Provide the [X, Y] coordinate of the cell's center where the given text is located.  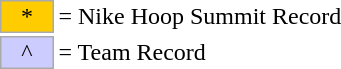
^ [27, 52]
* [27, 16]
